Determine the [X, Y] coordinate at the center of the cell enclosing the given text.  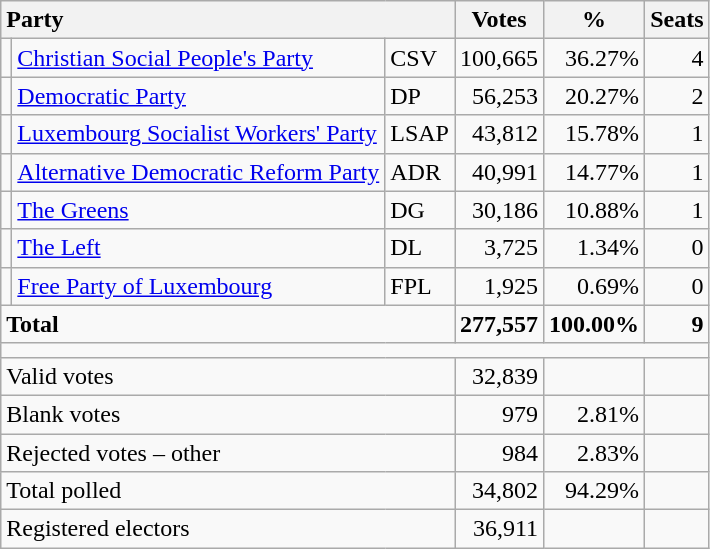
DG [420, 210]
FPL [420, 286]
Blank votes [228, 414]
277,557 [498, 324]
Total polled [228, 491]
Alternative Democratic Reform Party [198, 172]
The Left [198, 248]
15.78% [594, 134]
Party [228, 20]
36.27% [594, 58]
1.34% [594, 248]
40,991 [498, 172]
4 [677, 58]
The Greens [198, 210]
DP [420, 96]
9 [677, 324]
100.00% [594, 324]
30,186 [498, 210]
0.69% [594, 286]
2 [677, 96]
Luxembourg Socialist Workers' Party [198, 134]
Seats [677, 20]
979 [498, 414]
2.81% [594, 414]
ADR [420, 172]
Votes [498, 20]
DL [420, 248]
56,253 [498, 96]
CSV [420, 58]
94.29% [594, 491]
100,665 [498, 58]
% [594, 20]
36,911 [498, 529]
14.77% [594, 172]
2.83% [594, 453]
10.88% [594, 210]
Registered electors [228, 529]
Total [228, 324]
3,725 [498, 248]
LSAP [420, 134]
34,802 [498, 491]
Rejected votes – other [228, 453]
984 [498, 453]
43,812 [498, 134]
Democratic Party [198, 96]
20.27% [594, 96]
Christian Social People's Party [198, 58]
Valid votes [228, 376]
32,839 [498, 376]
Free Party of Luxembourg [198, 286]
1,925 [498, 286]
